Detect which cell encompasses the target text, then output its (x, y) center coordinate. 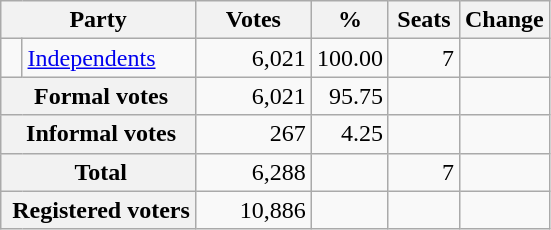
% (350, 20)
Independents (108, 58)
Total (98, 172)
4.25 (350, 134)
10,886 (253, 210)
Seats (424, 20)
95.75 (350, 96)
6,288 (253, 172)
Formal votes (98, 96)
267 (253, 134)
100.00 (350, 58)
Change (504, 20)
Votes (253, 20)
Informal votes (98, 134)
Party (98, 20)
Registered voters (98, 210)
